For the text-containing cell, return its midpoint in (x, y) coordinate format. 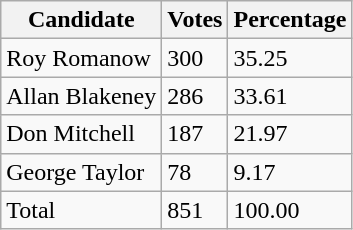
33.61 (290, 96)
Candidate (82, 20)
851 (195, 210)
Percentage (290, 20)
Votes (195, 20)
21.97 (290, 134)
Allan Blakeney (82, 96)
9.17 (290, 172)
Total (82, 210)
100.00 (290, 210)
286 (195, 96)
Don Mitchell (82, 134)
35.25 (290, 58)
Roy Romanow (82, 58)
George Taylor (82, 172)
187 (195, 134)
300 (195, 58)
78 (195, 172)
